Capture the cell that displays the provided text and extract its [X, Y] central coordinate. 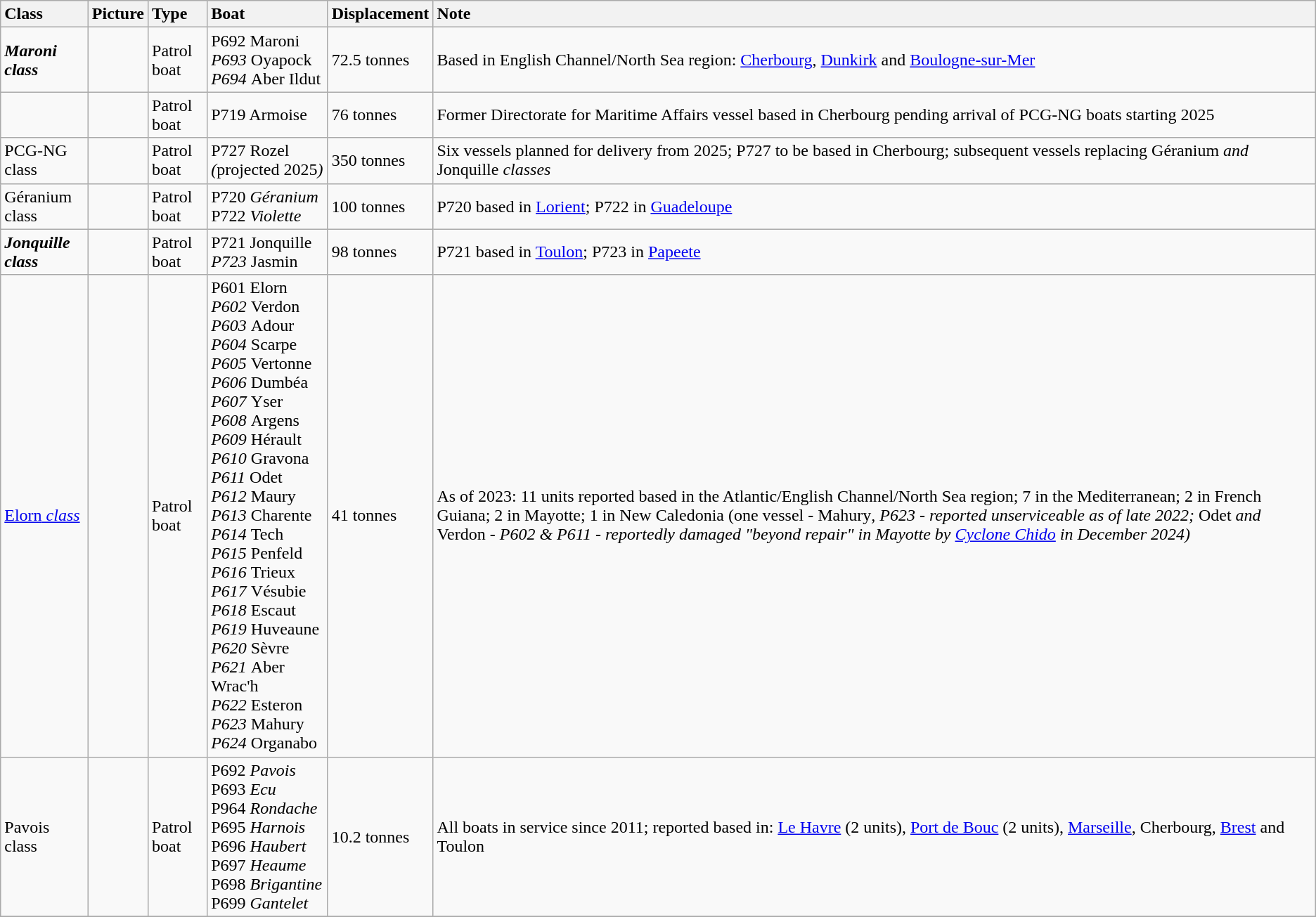
P720 GéraniumP722 Violette [268, 207]
P727 Rozel (projected 2025) [268, 160]
All boats in service since 2011; reported based in: Le Havre (2 units), Port de Bouc (2 units), Marseille, Cherbourg, Brest and Toulon [875, 836]
Jonquille class [45, 252]
Pavois class [45, 836]
PCG-NG class [45, 160]
P721 based in Toulon; P723 in Papeete [875, 252]
41 tonnes [380, 516]
98 tonnes [380, 252]
Boat [268, 14]
100 tonnes [380, 207]
Type [178, 14]
Maroni class [45, 60]
350 tonnes [380, 160]
Based in English Channel/North Sea region: Cherbourg, Dunkirk and Boulogne-sur-Mer [875, 60]
Picture [118, 14]
Displacement [380, 14]
P719 Armoise [268, 115]
Note [875, 14]
Class [45, 14]
P692 Maroni P693 Oyapock P694 Aber Ildut [268, 60]
10.2 tonnes [380, 836]
Géranium class [45, 207]
Elorn class [45, 516]
72.5 tonnes [380, 60]
P720 based in Lorient; P722 in Guadeloupe [875, 207]
76 tonnes [380, 115]
Six vessels planned for delivery from 2025; P727 to be based in Cherbourg; subsequent vessels replacing Géranium and Jonquille classes [875, 160]
P721 JonquilleP723 Jasmin [268, 252]
Former Directorate for Maritime Affairs vessel based in Cherbourg pending arrival of PCG-NG boats starting 2025 [875, 115]
P692 PavoisP693 EcuP964 RondacheP695 HarnoisP696 HaubertP697 HeaumeP698 BrigantineP699 Gantelet [268, 836]
